Find where the given text appears and provide that cell's center as (x, y) coordinate. 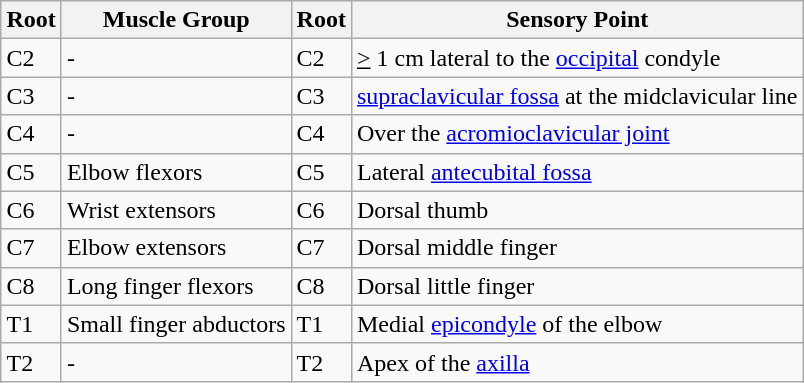
Dorsal thumb (577, 210)
Dorsal little finger (577, 286)
Over the acromioclavicular joint (577, 134)
supraclavicular fossa at the midclavicular line (577, 96)
Dorsal middle finger (577, 248)
Elbow extensors (176, 248)
Muscle Group (176, 20)
Wrist extensors (176, 210)
Sensory Point (577, 20)
Apex of the axilla (577, 362)
> 1 cm lateral to the occipital condyle (577, 58)
Lateral antecubital fossa (577, 172)
Small finger abductors (176, 324)
Elbow flexors (176, 172)
Medial epicondyle of the elbow (577, 324)
Long finger flexors (176, 286)
